Output the [x, y] coordinate of the center of the cell containing the given text.  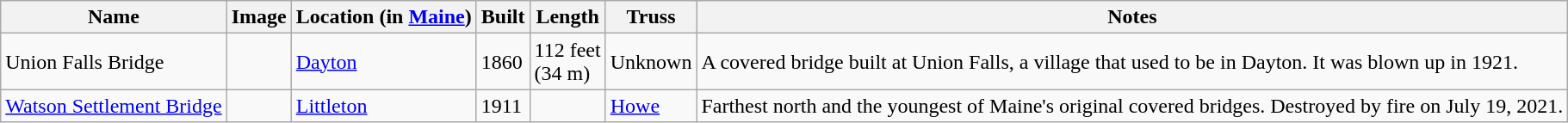
Unknown [651, 62]
Location (in Maine) [384, 17]
Union Falls Bridge [114, 62]
Watson Settlement Bridge [114, 106]
Howe [651, 106]
1860 [503, 62]
Littleton [384, 106]
Dayton [384, 62]
1911 [503, 106]
Length [567, 17]
112 feet(34 m) [567, 62]
A covered bridge built at Union Falls, a village that used to be in Dayton. It was blown up in 1921. [1132, 62]
Built [503, 17]
Truss [651, 17]
Notes [1132, 17]
Name [114, 17]
Image [258, 17]
Farthest north and the youngest of Maine's original covered bridges. Destroyed by fire on July 19, 2021. [1132, 106]
